Locate the cell with the specified text and output its (x, y) center coordinate. 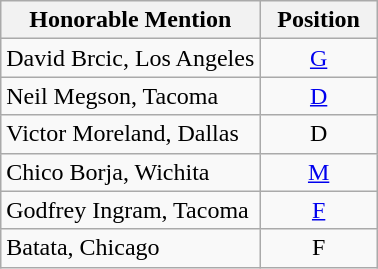
Position (319, 20)
Honorable Mention (130, 20)
Victor Moreland, Dallas (130, 134)
G (319, 58)
Godfrey Ingram, Tacoma (130, 210)
M (319, 172)
Batata, Chicago (130, 248)
Neil Megson, Tacoma (130, 96)
David Brcic, Los Angeles (130, 58)
Chico Borja, Wichita (130, 172)
